Locate the cell with the specified text and output its (x, y) center coordinate. 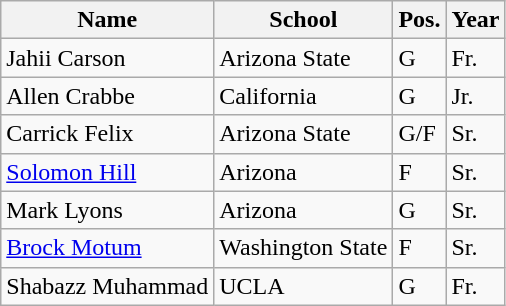
Brock Motum (108, 248)
Name (108, 20)
Washington State (304, 248)
UCLA (304, 286)
Jr. (476, 96)
Shabazz Muhammad (108, 286)
Solomon Hill (108, 172)
Jahii Carson (108, 58)
Year (476, 20)
G/F (420, 134)
Mark Lyons (108, 210)
California (304, 96)
School (304, 20)
Allen Crabbe (108, 96)
Pos. (420, 20)
Carrick Felix (108, 134)
